Find where the given text appears and provide that cell's center as [X, Y] coordinate. 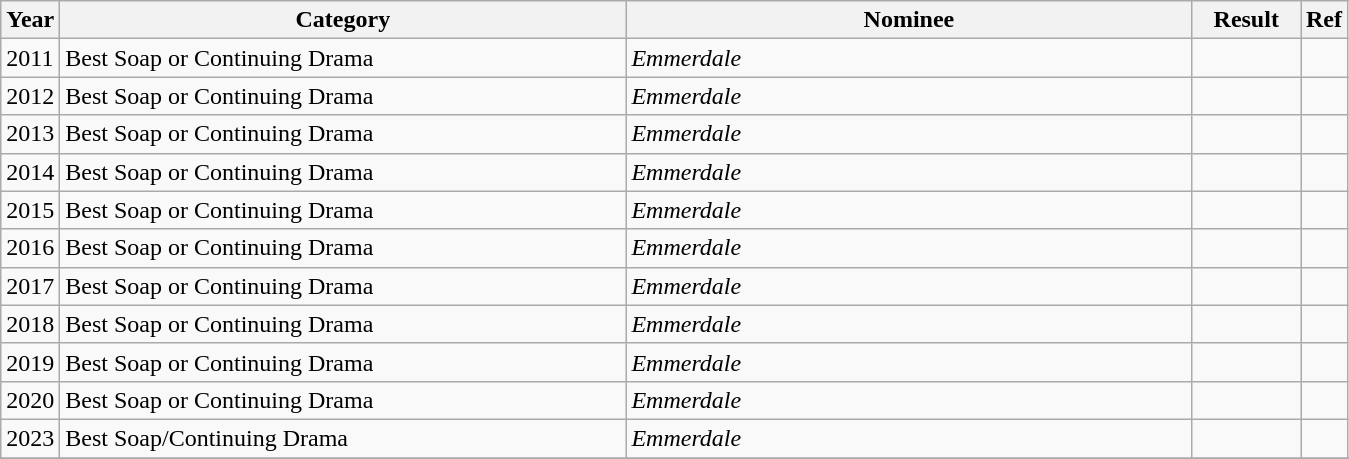
Category [343, 20]
2017 [30, 286]
2014 [30, 172]
Nominee [909, 20]
2016 [30, 248]
2018 [30, 324]
2019 [30, 362]
Ref [1324, 20]
2011 [30, 58]
2013 [30, 134]
Year [30, 20]
Result [1246, 20]
2023 [30, 438]
2015 [30, 210]
Best Soap/Continuing Drama [343, 438]
2020 [30, 400]
2012 [30, 96]
